Locate the cell with the specified text and output its (x, y) center coordinate. 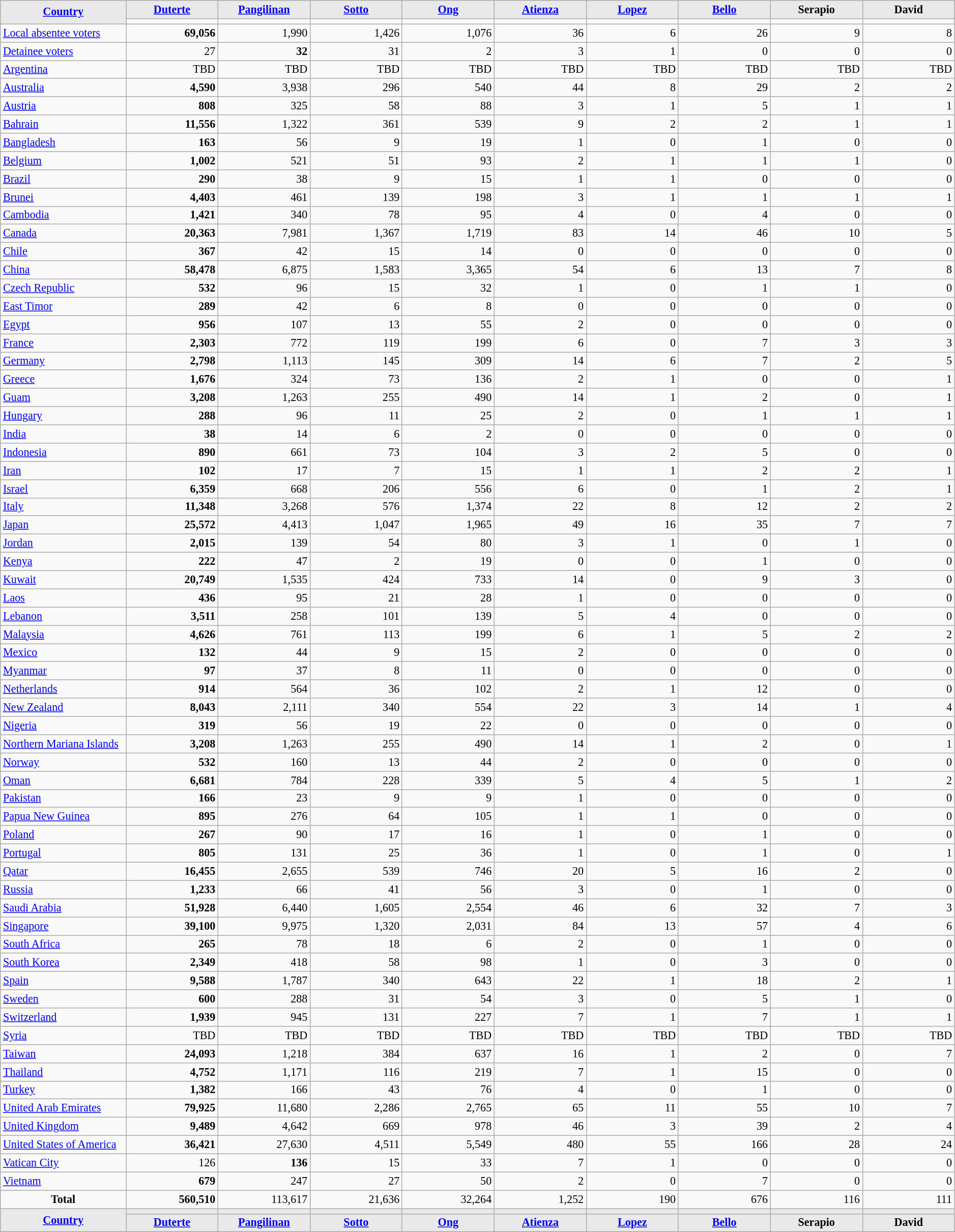
4,642 (264, 1126)
51 (356, 160)
76 (448, 1090)
324 (264, 379)
2,765 (448, 1108)
198 (448, 197)
2,286 (356, 1108)
39 (725, 1126)
Jordan (63, 543)
83 (540, 234)
Malaysia (63, 634)
1,320 (356, 926)
258 (264, 616)
90 (264, 835)
309 (448, 361)
New Zealand (63, 707)
Israel (63, 489)
267 (172, 835)
3,365 (448, 270)
521 (264, 160)
20,749 (172, 580)
540 (448, 88)
265 (172, 944)
554 (448, 707)
Indonesia (63, 452)
Spain (63, 981)
11,680 (264, 1108)
3,268 (264, 507)
1,583 (356, 270)
290 (172, 179)
Turkey (63, 1090)
Qatar (63, 871)
4,403 (172, 197)
25,572 (172, 525)
Laos (63, 598)
Netherlands (63, 689)
United States of America (63, 1144)
361 (356, 124)
461 (264, 197)
808 (172, 106)
32,264 (448, 1199)
27,630 (264, 1144)
105 (448, 817)
560,510 (172, 1199)
1,047 (356, 525)
Canada (63, 234)
51,928 (172, 908)
88 (448, 106)
India (63, 434)
1,676 (172, 379)
Pakistan (63, 798)
890 (172, 452)
Iran (63, 470)
227 (448, 1017)
Argentina (63, 69)
107 (264, 325)
23 (264, 798)
Bangladesh (63, 142)
Brazil (63, 179)
1,426 (356, 33)
4,511 (356, 1144)
11,348 (172, 507)
956 (172, 325)
163 (172, 142)
Kenya (63, 561)
784 (264, 780)
Australia (63, 88)
Taiwan (63, 1053)
3,938 (264, 88)
65 (540, 1108)
1,990 (264, 33)
79,925 (172, 1108)
South Korea (63, 962)
1,252 (540, 1199)
24 (909, 1144)
564 (264, 689)
119 (356, 342)
49 (540, 525)
761 (264, 634)
Kuwait (63, 580)
26 (725, 33)
733 (448, 580)
41 (356, 890)
Vatican City (63, 1163)
Total (63, 1199)
Lebanon (63, 616)
4,626 (172, 634)
Chile (63, 251)
Czech Republic (63, 288)
50 (448, 1181)
69,056 (172, 33)
Egypt (63, 325)
113 (356, 634)
Thailand (63, 1072)
East Timor (63, 306)
945 (264, 1017)
6,440 (264, 908)
97 (172, 671)
5,549 (448, 1144)
367 (172, 251)
113,617 (264, 1199)
Italy (63, 507)
Nigeria (63, 725)
978 (448, 1126)
35 (725, 525)
37 (264, 671)
United Kingdom (63, 1126)
Austria (63, 106)
20,363 (172, 234)
98 (448, 962)
France (63, 342)
Poland (63, 835)
276 (264, 817)
South Africa (63, 944)
1,218 (264, 1053)
80 (448, 543)
Belgium (63, 160)
104 (448, 452)
43 (356, 1090)
676 (725, 1199)
1,076 (448, 33)
33 (448, 1163)
4,752 (172, 1072)
6,681 (172, 780)
190 (632, 1199)
914 (172, 689)
160 (264, 762)
384 (356, 1053)
Germany (63, 361)
Local absentee voters (63, 33)
Detainee voters (63, 51)
9,975 (264, 926)
Saudi Arabia (63, 908)
1,605 (356, 908)
84 (540, 926)
643 (448, 981)
556 (448, 489)
600 (172, 999)
2,015 (172, 543)
669 (356, 1126)
Papua New Guinea (63, 817)
6,875 (264, 270)
668 (264, 489)
Norway (63, 762)
126 (172, 1163)
7,981 (264, 234)
47 (264, 561)
Bahrain (63, 124)
1,113 (264, 361)
436 (172, 598)
289 (172, 306)
36,421 (172, 1144)
1,787 (264, 981)
21,636 (356, 1199)
228 (356, 780)
57 (725, 926)
1,535 (264, 580)
Singapore (63, 926)
325 (264, 106)
1,002 (172, 160)
Oman (63, 780)
64 (356, 817)
11,556 (172, 124)
145 (356, 361)
1,965 (448, 525)
Mexico (63, 652)
Northern Mariana Islands (63, 743)
58,478 (172, 270)
Hungary (63, 416)
805 (172, 853)
1,374 (448, 507)
Japan (63, 525)
United Arab Emirates (63, 1108)
424 (356, 580)
Greece (63, 379)
Switzerland (63, 1017)
1,939 (172, 1017)
66 (264, 890)
Cambodia (63, 215)
111 (909, 1199)
Syria (63, 1035)
93 (448, 160)
296 (356, 88)
3,511 (172, 616)
1,233 (172, 890)
Sweden (63, 999)
21 (356, 598)
2,655 (264, 871)
9,588 (172, 981)
8,043 (172, 707)
222 (172, 561)
1,322 (264, 124)
4,413 (264, 525)
Vietnam (63, 1181)
895 (172, 817)
2,111 (264, 707)
132 (172, 652)
6,359 (172, 489)
39,100 (172, 926)
319 (172, 725)
China (63, 270)
16,455 (172, 871)
1,421 (172, 215)
2,554 (448, 908)
Portugal (63, 853)
206 (356, 489)
Russia (63, 890)
661 (264, 452)
219 (448, 1072)
418 (264, 962)
1,382 (172, 1090)
Guam (63, 397)
4,590 (172, 88)
746 (448, 871)
576 (356, 507)
Myanmar (63, 671)
24,093 (172, 1053)
20 (540, 871)
101 (356, 616)
480 (540, 1144)
637 (448, 1053)
679 (172, 1181)
1,367 (356, 234)
339 (448, 780)
2,798 (172, 361)
1,171 (264, 1072)
2,031 (448, 926)
Brunei (63, 197)
2,303 (172, 342)
9,489 (172, 1126)
1,719 (448, 234)
247 (264, 1181)
2,349 (172, 962)
772 (264, 342)
29 (725, 88)
